Extract the [x, y] coordinate from the center of the cell holding the provided text.  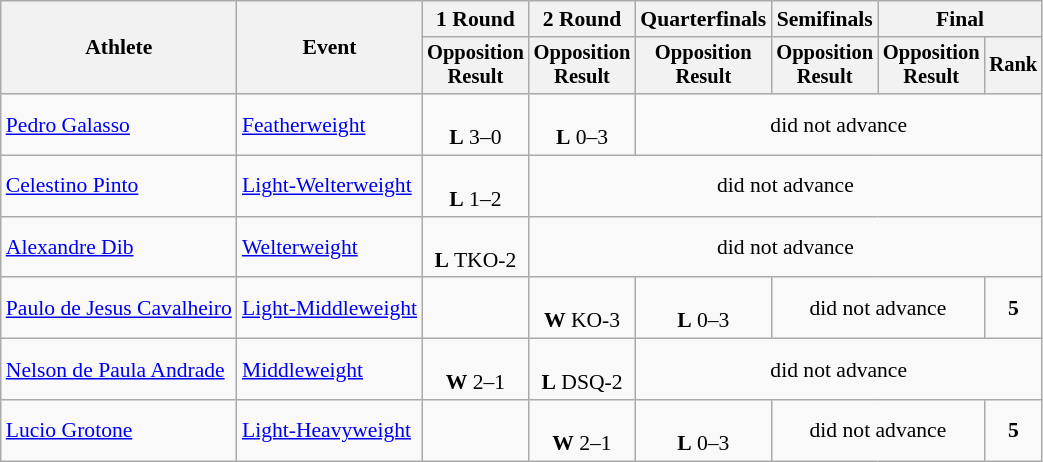
Athlete [119, 48]
Final [960, 19]
L 3–0 [476, 124]
L TKO-2 [476, 248]
Event [330, 48]
Alexandre Dib [119, 248]
L 1–2 [476, 186]
Semifinals [824, 19]
Quarterfinals [703, 19]
Paulo de Jesus Cavalheiro [119, 308]
Nelson de Paula Andrade [119, 370]
Light-Middleweight [330, 308]
L DSQ-2 [582, 370]
Welterweight [330, 248]
Middleweight [330, 370]
W KO-3 [582, 308]
1 Round [476, 19]
Rank [1014, 66]
Lucio Grotone [119, 430]
2 Round [582, 19]
Light-Welterweight [330, 186]
Pedro Galasso [119, 124]
Light-Heavyweight [330, 430]
Featherweight [330, 124]
Celestino Pinto [119, 186]
